Scan for the cell matching the given text and deliver its [x, y] coordinate at center. 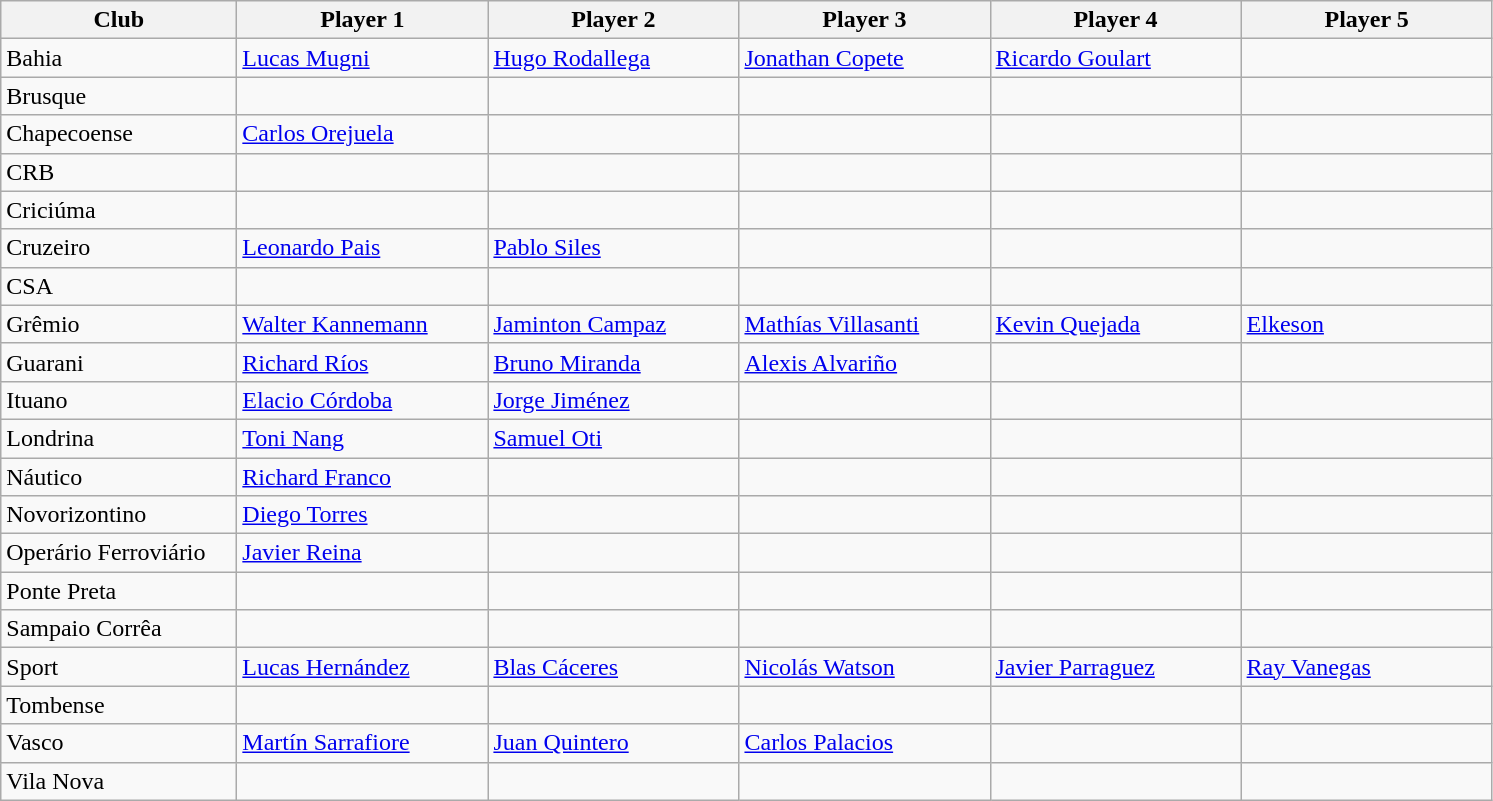
Vila Nova [119, 781]
Cruzeiro [119, 248]
Player 2 [614, 20]
Guarani [119, 362]
Ponte Preta [119, 591]
Lucas Hernández [362, 667]
Juan Quintero [614, 743]
Richard Ríos [362, 362]
Club [119, 20]
Ray Vanegas [1366, 667]
Lucas Mugni [362, 58]
Player 5 [1366, 20]
Javier Reina [362, 553]
Nicolás Watson [864, 667]
Ricardo Goulart [1116, 58]
Player 3 [864, 20]
Javier Parraguez [1116, 667]
Náutico [119, 477]
CRB [119, 172]
Player 4 [1116, 20]
Samuel Oti [614, 438]
Kevin Quejada [1116, 324]
Elkeson [1366, 324]
Tombense [119, 705]
Brusque [119, 96]
Alexis Alvariño [864, 362]
Vasco [119, 743]
Diego Torres [362, 515]
Toni Nang [362, 438]
Pablo Siles [614, 248]
Jorge Jiménez [614, 400]
Leonardo Pais [362, 248]
Sampaio Corrêa [119, 629]
Martín Sarrafiore [362, 743]
CSA [119, 286]
Blas Cáceres [614, 667]
Operário Ferroviário [119, 553]
Criciúma [119, 210]
Londrina [119, 438]
Richard Franco [362, 477]
Novorizontino [119, 515]
Grêmio [119, 324]
Carlos Palacios [864, 743]
Hugo Rodallega [614, 58]
Player 1 [362, 20]
Carlos Orejuela [362, 134]
Elacio Córdoba [362, 400]
Walter Kannemann [362, 324]
Ituano [119, 400]
Chapecoense [119, 134]
Jaminton Campaz [614, 324]
Sport [119, 667]
Bahia [119, 58]
Mathías Villasanti [864, 324]
Jonathan Copete [864, 58]
Bruno Miranda [614, 362]
